Identify which cell holds the provided text, then report its [x, y] central coordinate. 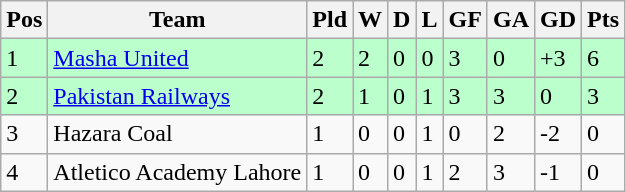
D [402, 20]
Pakistan Railways [178, 96]
-2 [558, 134]
GA [510, 20]
-1 [558, 172]
6 [604, 58]
Masha United [178, 58]
+3 [558, 58]
W [370, 20]
L [430, 20]
Pos [24, 20]
Pts [604, 20]
4 [24, 172]
Hazara Coal [178, 134]
GD [558, 20]
GF [465, 20]
Pld [330, 20]
Team [178, 20]
Atletico Academy Lahore [178, 172]
